Identify which cell holds the provided text, then report its [x, y] central coordinate. 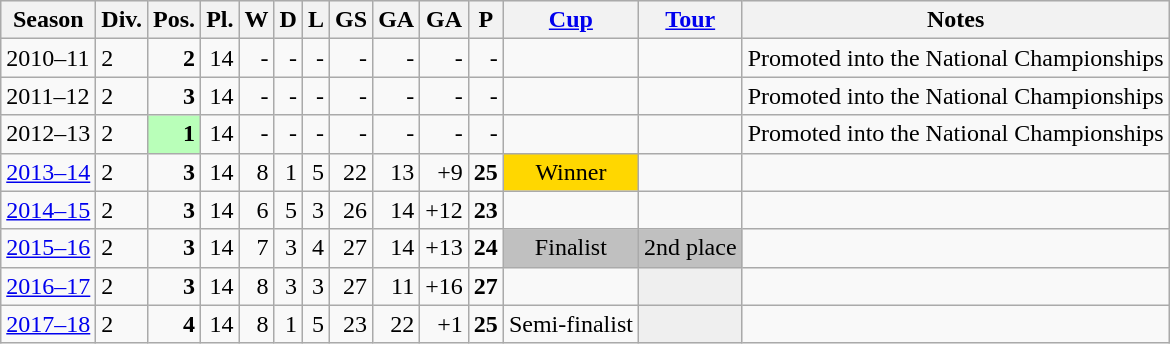
+12 [444, 210]
Winner [570, 172]
+13 [444, 248]
13 [396, 172]
Div. [122, 20]
P [486, 20]
2011–12 [48, 96]
+1 [444, 324]
GS [352, 20]
2012–13 [48, 134]
24 [486, 248]
Season [48, 20]
Pos. [174, 20]
2010–11 [48, 58]
Pl. [220, 20]
Cup [570, 20]
Notes [956, 20]
Finalist [570, 248]
6 [256, 210]
W [256, 20]
2015–16 [48, 248]
2016–17 [48, 286]
L [316, 20]
2013–14 [48, 172]
26 [352, 210]
+9 [444, 172]
Semi-finalist [570, 324]
11 [396, 286]
D [288, 20]
+16 [444, 286]
7 [256, 248]
Tour [690, 20]
2nd place [690, 248]
2014–15 [48, 210]
2017–18 [48, 324]
